Find where the given text appears and provide that cell's center as [X, Y] coordinate. 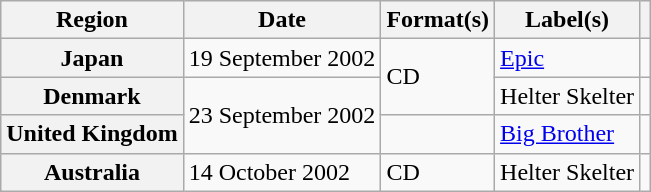
Label(s) [568, 20]
Australia [92, 172]
Format(s) [438, 20]
Japan [92, 58]
Date [282, 20]
19 September 2002 [282, 58]
14 October 2002 [282, 172]
Region [92, 20]
Denmark [92, 96]
23 September 2002 [282, 115]
Big Brother [568, 134]
Epic [568, 58]
United Kingdom [92, 134]
